Return (x, y) of the center of cell containing provided text 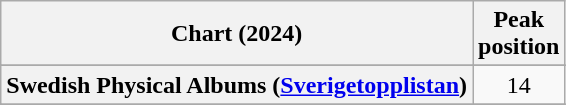
Swedish Physical Albums (Sverigetopplistan) (237, 85)
Chart (2024) (237, 34)
Peakposition (519, 34)
14 (519, 85)
